Identify which cell holds the provided text, then report its (X, Y) central coordinate. 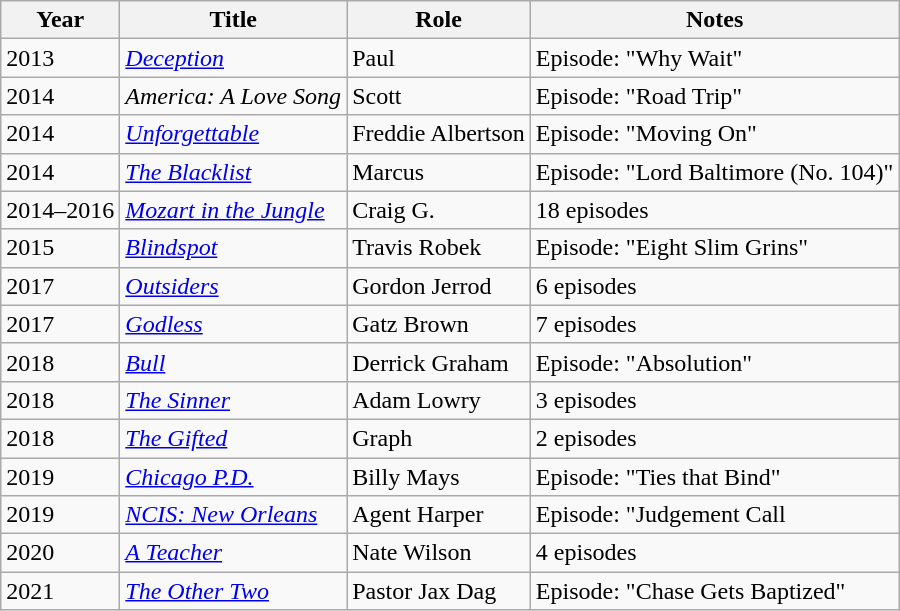
Episode: "Road Trip" (714, 96)
3 episodes (714, 400)
Scott (439, 96)
4 episodes (714, 553)
2015 (60, 248)
Derrick Graham (439, 362)
Chicago P.D. (234, 477)
The Gifted (234, 438)
2020 (60, 553)
Travis Robek (439, 248)
Graph (439, 438)
The Other Two (234, 591)
Pastor Jax Dag (439, 591)
Mozart in the Jungle (234, 210)
Deception (234, 58)
Freddie Albertson (439, 134)
Nate Wilson (439, 553)
Gatz Brown (439, 324)
Gordon Jerrod (439, 286)
Episode: "Eight Slim Grins" (714, 248)
Title (234, 20)
Episode: "Ties that Bind" (714, 477)
Adam Lowry (439, 400)
Marcus (439, 172)
NCIS: New Orleans (234, 515)
Episode: "Lord Baltimore (No. 104)" (714, 172)
18 episodes (714, 210)
2013 (60, 58)
Notes (714, 20)
Paul (439, 58)
Outsiders (234, 286)
Episode: "Moving On" (714, 134)
2014–2016 (60, 210)
Blindspot (234, 248)
Year (60, 20)
Billy Mays (439, 477)
Role (439, 20)
Agent Harper (439, 515)
6 episodes (714, 286)
The Sinner (234, 400)
Episode: "Judgement Call (714, 515)
Craig G. (439, 210)
2021 (60, 591)
Godless (234, 324)
Bull (234, 362)
Episode: "Chase Gets Baptized" (714, 591)
2 episodes (714, 438)
The Blacklist (234, 172)
America: A Love Song (234, 96)
Episode: "Why Wait" (714, 58)
A Teacher (234, 553)
7 episodes (714, 324)
Unforgettable (234, 134)
Episode: "Absolution" (714, 362)
